Return the (X, Y) coordinate for the center point of the cell that contains the specified text.  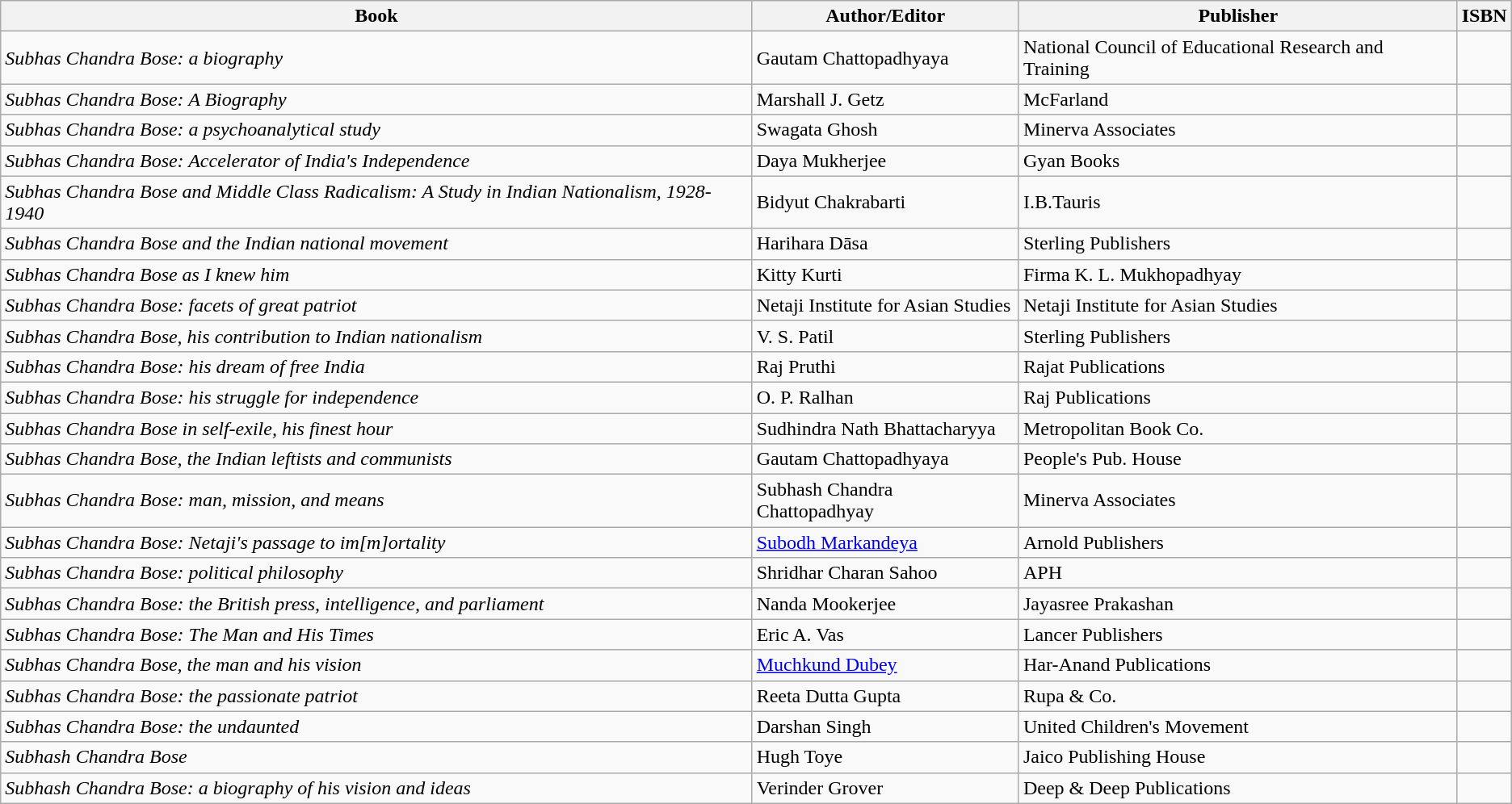
Gyan Books (1237, 161)
Subhash Chandra Chattopadhyay (885, 500)
Subhas Chandra Bose: a psychoanalytical study (376, 130)
Reeta Dutta Gupta (885, 696)
Subhas Chandra Bose, his contribution to Indian nationalism (376, 336)
Lancer Publishers (1237, 634)
ISBN (1485, 16)
O. P. Ralhan (885, 397)
Raj Publications (1237, 397)
Marshall J. Getz (885, 99)
Subhash Chandra Bose: a biography of his vision and ideas (376, 788)
Subhas Chandra Bose: the British press, intelligence, and parliament (376, 604)
Eric A. Vas (885, 634)
Subhas Chandra Bose: facets of great patriot (376, 305)
Shridhar Charan Sahoo (885, 573)
Publisher (1237, 16)
Subhas Chandra Bose and the Indian national movement (376, 244)
Sudhindra Nath Bhattacharyya (885, 429)
Raj Pruthi (885, 366)
Daya Mukherjee (885, 161)
People's Pub. House (1237, 459)
Subhas Chandra Bose: political philosophy (376, 573)
Subhas Chandra Bose, the Indian leftists and communists (376, 459)
Hugh Toye (885, 757)
Subhas Chandra Bose, the man and his vision (376, 665)
Harihara Dāsa (885, 244)
National Council of Educational Research and Training (1237, 58)
Book (376, 16)
Nanda Mookerjee (885, 604)
Darshan Singh (885, 727)
Jayasree Prakashan (1237, 604)
Subhas Chandra Bose in self-exile, his finest hour (376, 429)
Subhas Chandra Bose: the passionate patriot (376, 696)
Metropolitan Book Co. (1237, 429)
United Children's Movement (1237, 727)
Subhas Chandra Bose: his dream of free India (376, 366)
Subhas Chandra Bose as I knew him (376, 274)
Muchkund Dubey (885, 665)
Subhash Chandra Bose (376, 757)
Arnold Publishers (1237, 542)
McFarland (1237, 99)
Subodh Markandeya (885, 542)
Subhas Chandra Bose: a biography (376, 58)
Verinder Grover (885, 788)
Subhas Chandra Bose: the undaunted (376, 727)
Har-Anand Publications (1237, 665)
I.B.Tauris (1237, 202)
Swagata Ghosh (885, 130)
Subhas Chandra Bose: A Biography (376, 99)
Jaico Publishing House (1237, 757)
Firma K. L. Mukhopadhyay (1237, 274)
Rupa & Co. (1237, 696)
Subhas Chandra Bose: Netaji's passage to im[m]ortality (376, 542)
Rajat Publications (1237, 366)
Subhas Chandra Bose: his struggle for independence (376, 397)
Deep & Deep Publications (1237, 788)
Subhas Chandra Bose: The Man and His Times (376, 634)
APH (1237, 573)
Subhas Chandra Bose: Accelerator of India's Independence (376, 161)
Subhas Chandra Bose: man, mission, and means (376, 500)
Kitty Kurti (885, 274)
Bidyut Chakrabarti (885, 202)
V. S. Patil (885, 336)
Author/Editor (885, 16)
Subhas Chandra Bose and Middle Class Radicalism: A Study in Indian Nationalism, 1928-1940 (376, 202)
